Pinpoint the cell where the given text exists, returning its [x, y] midpoint coordinate. 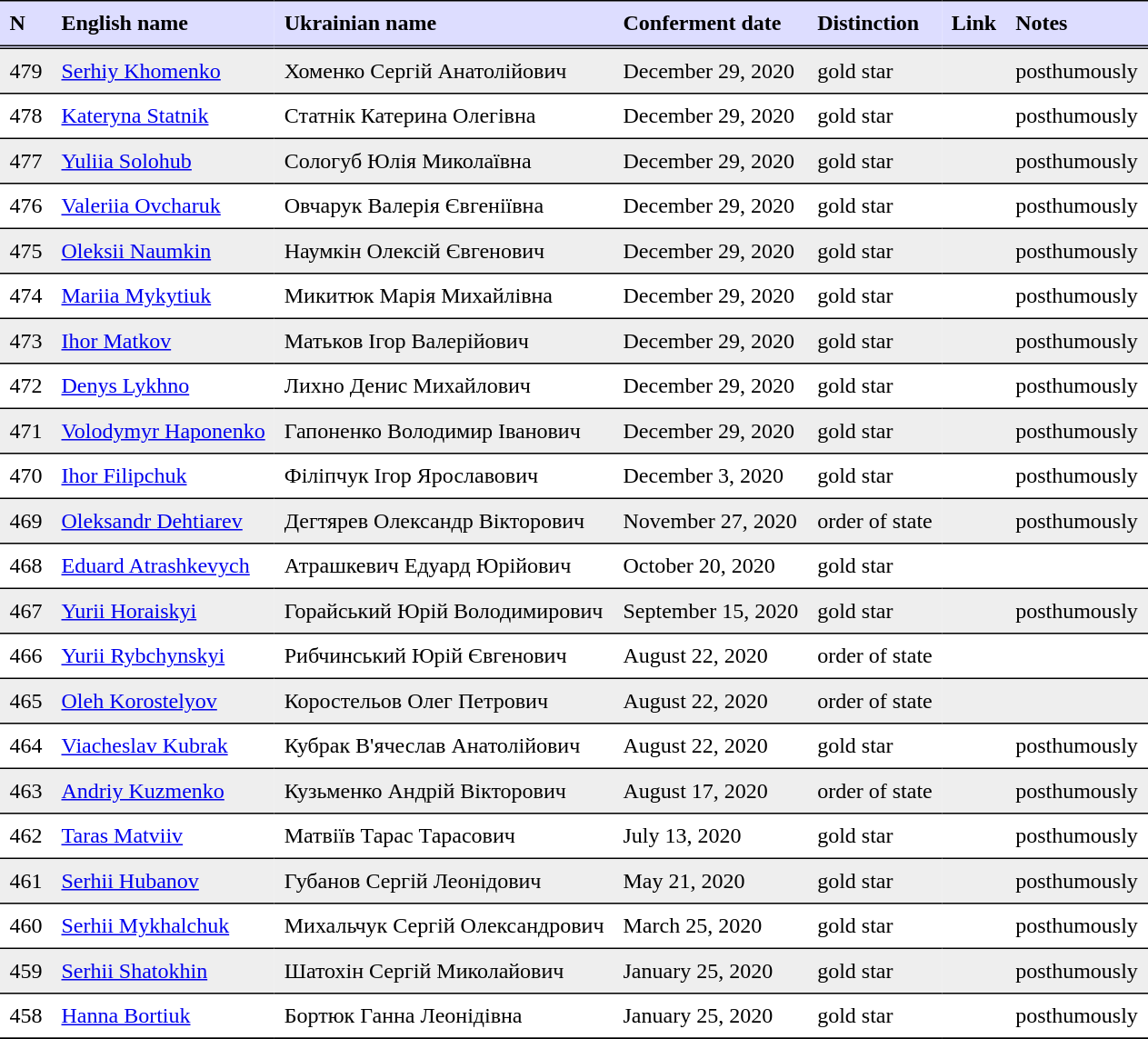
Link [973, 24]
Овчарук Валерія Євгеніївна [444, 206]
459 [25, 971]
Distinction [875, 24]
Дегтярев Олександр Вікторович [444, 521]
Шатохін Сергій Миколайович [444, 971]
August 17, 2020 [711, 791]
Губанов Сергій Леонідович [444, 881]
Serhii Mykhalchuk [164, 926]
Матьков Ігор Валерійович [444, 341]
Yurii Horaiskyi [164, 611]
N [25, 24]
Kateryna Statnik [164, 116]
Eduard Atrashkevych [164, 566]
458 [25, 1016]
May 21, 2020 [711, 881]
September 15, 2020 [711, 611]
Oleksandr Dehtiarev [164, 521]
468 [25, 566]
463 [25, 791]
Коростельов Олег Петрович [444, 701]
Mariia Mykytiuk [164, 296]
Кубрак В'ячеслав Анатолійович [444, 746]
466 [25, 656]
479 [25, 71]
Notes [1077, 24]
470 [25, 476]
471 [25, 431]
475 [25, 251]
Yurii Rybchynskyi [164, 656]
Conferment date [711, 24]
July 13, 2020 [711, 836]
October 20, 2020 [711, 566]
464 [25, 746]
Бортюк Ганна Леонідівна [444, 1016]
474 [25, 296]
472 [25, 386]
465 [25, 701]
Наумкін Олексій Євгенович [444, 251]
460 [25, 926]
Oleh Korostelyov [164, 701]
Valeriia Ovcharuk [164, 206]
Serhii Hubanov [164, 881]
Микитюк Марія Михайлівна [444, 296]
Ihor Filipchuk [164, 476]
Гапоненко Володимир Іванович [444, 431]
Філіпчук Ігор Ярославович [444, 476]
English name [164, 24]
Hanna Bortiuk [164, 1016]
461 [25, 881]
477 [25, 161]
476 [25, 206]
Матвіїв Тарас Тарасович [444, 836]
462 [25, 836]
Yuliia Solohub [164, 161]
Serhiy Khomenko [164, 71]
469 [25, 521]
Serhii Shatokhin [164, 971]
473 [25, 341]
Атрашкевич Едуард Юрійович [444, 566]
Volodymyr Haponenko [164, 431]
Статнік Катерина Олегівна [444, 116]
November 27, 2020 [711, 521]
Oleksii Naumkin [164, 251]
December 3, 2020 [711, 476]
Хоменко Сергій Анатолійович [444, 71]
Михальчук Сергій Олександрович [444, 926]
467 [25, 611]
Ihor Matkov [164, 341]
Ukrainian name [444, 24]
Denys Lykhno [164, 386]
March 25, 2020 [711, 926]
478 [25, 116]
Taras Matviiv [164, 836]
Andriy Kuzmenko [164, 791]
Горайський Юрій Володимирович [444, 611]
Рибчинський Юрій Євгенович [444, 656]
Сологуб Юлія Миколаївна [444, 161]
Лихно Денис Михайлович [444, 386]
Кузьменко Андрій Вікторович [444, 791]
Viacheslav Kubrak [164, 746]
